Capture the cell that displays the provided text and extract its [x, y] central coordinate. 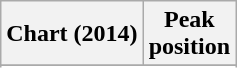
Peakposition [189, 34]
Chart (2014) [72, 34]
